Extract the (x, y) coordinate from the center of the cell holding the provided text.  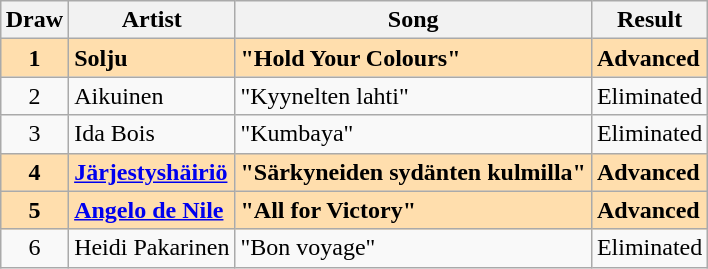
Result (649, 20)
Song (413, 20)
3 (34, 134)
"Kumbaya" (413, 134)
Artist (152, 20)
Järjestyshäiriö (152, 172)
Aikuinen (152, 96)
"Kyynelten lahti" (413, 96)
6 (34, 248)
Ida Bois (152, 134)
Angelo de Nile (152, 210)
Heidi Pakarinen (152, 248)
4 (34, 172)
5 (34, 210)
2 (34, 96)
"All for Victory" (413, 210)
1 (34, 58)
"Bon voyage" (413, 248)
"Hold Your Colours" (413, 58)
"Särkyneiden sydänten kulmilla" (413, 172)
Solju (152, 58)
Draw (34, 20)
